Return (x, y) of the center of cell containing provided text 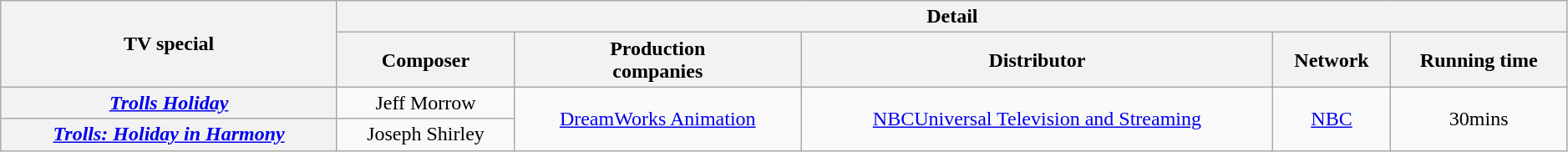
Trolls Holiday (169, 103)
Joseph Shirley (425, 134)
Running time (1479, 60)
Productioncompanies (658, 60)
NBCUniversal Television and Streaming (1038, 119)
DreamWorks Animation (658, 119)
Jeff Morrow (425, 103)
30mins (1479, 119)
TV special (169, 43)
Network (1332, 60)
Distributor (1038, 60)
Composer (425, 60)
Detail (952, 17)
Trolls: Holiday in Harmony (169, 134)
NBC (1332, 119)
